Extract the [x, y] coordinate from the center of the cell holding the provided text.  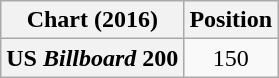
Position [231, 20]
150 [231, 58]
US Billboard 200 [92, 58]
Chart (2016) [92, 20]
